Locate the cell with the specified text and output its (x, y) center coordinate. 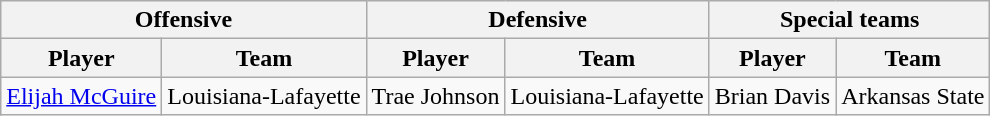
Elijah McGuire (82, 96)
Arkansas State (913, 96)
Offensive (184, 20)
Special teams (850, 20)
Defensive (538, 20)
Trae Johnson (436, 96)
Brian Davis (772, 96)
